Return the [x, y] coordinate for the center point of the cell that contains the specified text.  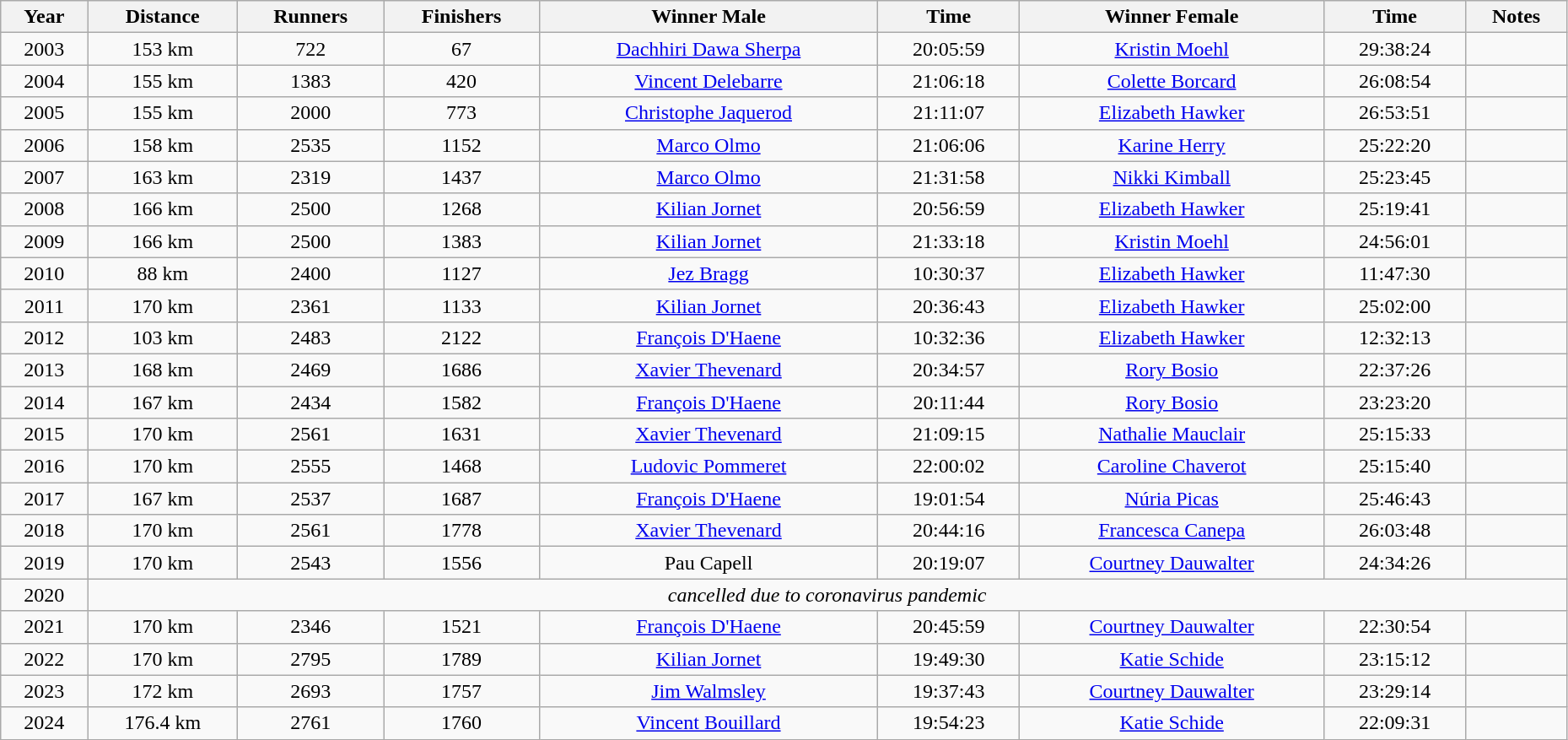
Núria Picas [1172, 499]
2004 [44, 81]
158 km [163, 145]
21:11:07 [949, 113]
19:01:54 [949, 499]
2010 [44, 273]
1757 [462, 691]
Winner Female [1172, 17]
722 [310, 49]
10:30:37 [949, 273]
2434 [310, 402]
2008 [44, 209]
2023 [44, 691]
2319 [310, 177]
22:00:02 [949, 467]
24:34:26 [1394, 563]
Ludovic Pommeret [709, 467]
Winner Male [709, 17]
2005 [44, 113]
2361 [310, 305]
19:37:43 [949, 691]
1760 [462, 723]
2024 [44, 723]
21:31:58 [949, 177]
1127 [462, 273]
20:36:43 [949, 305]
Dachhiri Dawa Sherpa [709, 49]
2761 [310, 723]
23:23:20 [1394, 402]
25:19:41 [1394, 209]
Christophe Jaquerod [709, 113]
Jez Bragg [709, 273]
20:19:07 [949, 563]
Caroline Chaverot [1172, 467]
21:33:18 [949, 241]
2021 [44, 627]
Distance [163, 17]
Notes [1517, 17]
2535 [310, 145]
21:06:06 [949, 145]
1687 [462, 499]
2122 [462, 338]
1152 [462, 145]
19:54:23 [949, 723]
Jim Walmsley [709, 691]
2400 [310, 273]
2483 [310, 338]
1468 [462, 467]
2018 [44, 531]
25:15:40 [1394, 467]
168 km [163, 370]
2346 [310, 627]
Colette Borcard [1172, 81]
22:09:31 [1394, 723]
26:08:54 [1394, 81]
20:34:57 [949, 370]
1582 [462, 402]
2014 [44, 402]
25:15:33 [1394, 435]
23:29:14 [1394, 691]
20:05:59 [949, 49]
Nathalie Mauclair [1172, 435]
11:47:30 [1394, 273]
1268 [462, 209]
1789 [462, 659]
20:44:16 [949, 531]
2022 [44, 659]
Karine Herry [1172, 145]
2537 [310, 499]
1556 [462, 563]
12:32:13 [1394, 338]
2012 [44, 338]
67 [462, 49]
2000 [310, 113]
1521 [462, 627]
25:23:45 [1394, 177]
2015 [44, 435]
Pau Capell [709, 563]
25:22:20 [1394, 145]
19:49:30 [949, 659]
22:30:54 [1394, 627]
2011 [44, 305]
176.4 km [163, 723]
1133 [462, 305]
Year [44, 17]
2795 [310, 659]
2469 [310, 370]
Nikki Kimball [1172, 177]
Vincent Bouillard [709, 723]
22:37:26 [1394, 370]
773 [462, 113]
21:09:15 [949, 435]
21:06:18 [949, 81]
1686 [462, 370]
cancelled due to coronavirus pandemic [827, 595]
88 km [163, 273]
153 km [163, 49]
2007 [44, 177]
26:03:48 [1394, 531]
103 km [163, 338]
26:53:51 [1394, 113]
Finishers [462, 17]
20:45:59 [949, 627]
20:56:59 [949, 209]
2543 [310, 563]
24:56:01 [1394, 241]
Vincent Delebarre [709, 81]
2017 [44, 499]
2016 [44, 467]
Francesca Canepa [1172, 531]
10:32:36 [949, 338]
2555 [310, 467]
2003 [44, 49]
29:38:24 [1394, 49]
2013 [44, 370]
2693 [310, 691]
23:15:12 [1394, 659]
163 km [163, 177]
172 km [163, 691]
420 [462, 81]
Runners [310, 17]
1778 [462, 531]
25:02:00 [1394, 305]
1631 [462, 435]
20:11:44 [949, 402]
25:46:43 [1394, 499]
1437 [462, 177]
2009 [44, 241]
2019 [44, 563]
2006 [44, 145]
2020 [44, 595]
